Return the [x, y] coordinate for the center point of the cell that contains the specified text.  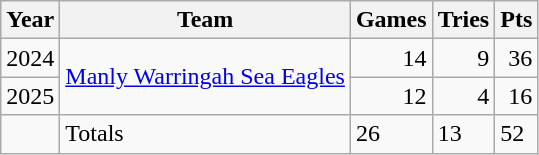
36 [516, 58]
26 [391, 134]
52 [516, 134]
9 [464, 58]
16 [516, 96]
2025 [30, 96]
14 [391, 58]
12 [391, 96]
2024 [30, 58]
Tries [464, 20]
Manly Warringah Sea Eagles [206, 77]
Team [206, 20]
4 [464, 96]
Pts [516, 20]
Games [391, 20]
Year [30, 20]
Totals [206, 134]
13 [464, 134]
